Return (X, Y) of the center of cell containing provided text 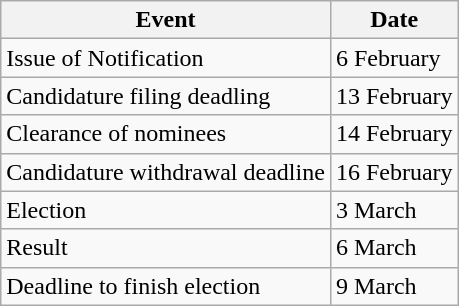
Candidature withdrawal deadline (166, 172)
Deadline to finish election (166, 286)
Event (166, 20)
Issue of Notification (166, 58)
13 February (394, 96)
Clearance of nominees (166, 134)
Candidature filing deadling (166, 96)
16 February (394, 172)
14 February (394, 134)
6 March (394, 248)
6 February (394, 58)
3 March (394, 210)
Result (166, 248)
Date (394, 20)
Election (166, 210)
9 March (394, 286)
